Pinpoint the cell where the given text exists, returning its (x, y) midpoint coordinate. 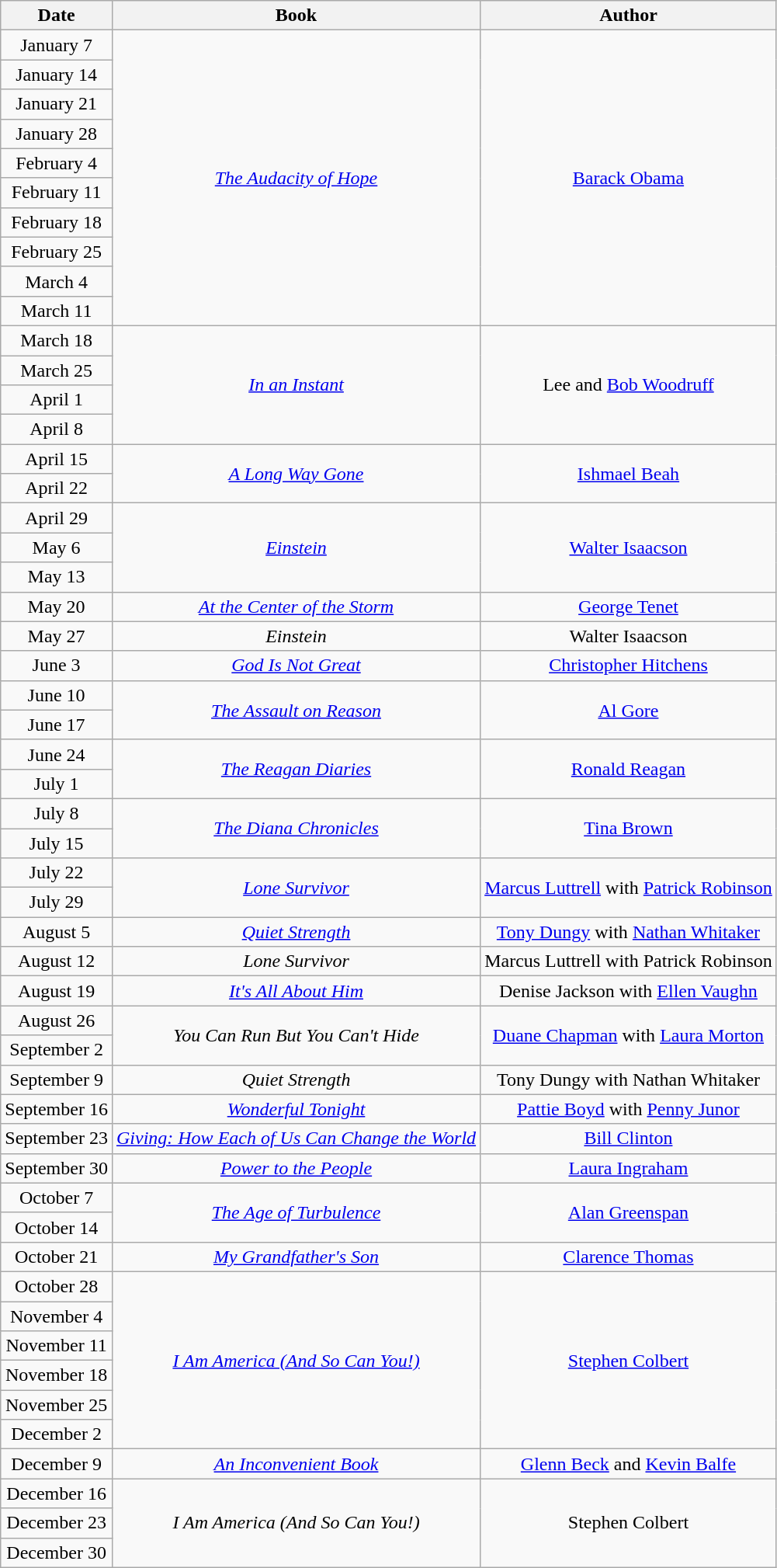
My Grandfather's Son (296, 1257)
The Assault on Reason (296, 710)
June 3 (57, 666)
April 1 (57, 400)
January 28 (57, 134)
July 8 (57, 813)
July 1 (57, 784)
October 7 (57, 1198)
Ronald Reagan (629, 769)
February 4 (57, 163)
July 22 (57, 873)
August 26 (57, 1020)
Christopher Hitchens (629, 666)
July 15 (57, 843)
At the Center of the Storm (296, 607)
Lee and Bob Woodruff (629, 384)
September 9 (57, 1080)
March 4 (57, 281)
August 19 (57, 991)
November 11 (57, 1346)
Denise Jackson with Ellen Vaughn (629, 991)
January 14 (57, 75)
May 20 (57, 607)
Clarence Thomas (629, 1257)
December 9 (57, 1464)
Book (296, 16)
The Diana Chronicles (296, 828)
October 28 (57, 1286)
It's All About Him (296, 991)
February 18 (57, 222)
August 12 (57, 961)
May 13 (57, 577)
The Age of Turbulence (296, 1212)
March 11 (57, 311)
You Can Run But You Can't Hide (296, 1035)
George Tenet (629, 607)
September 30 (57, 1168)
April 22 (57, 488)
August 5 (57, 932)
Tina Brown (629, 828)
February 11 (57, 193)
April 8 (57, 429)
God Is Not Great (296, 666)
Duane Chapman with Laura Morton (629, 1035)
Pattie Boyd with Penny Junor (629, 1109)
Barack Obama (629, 179)
The Reagan Diaries (296, 769)
March 18 (57, 340)
May 6 (57, 548)
November 18 (57, 1375)
Date (57, 16)
Power to the People (296, 1168)
Giving: How Each of Us Can Change the World (296, 1139)
September 23 (57, 1139)
July 29 (57, 902)
Glenn Beck and Kevin Balfe (629, 1464)
Laura Ingraham (629, 1168)
September 2 (57, 1050)
April 15 (57, 459)
December 30 (57, 1552)
November 25 (57, 1405)
November 4 (57, 1316)
January 21 (57, 104)
Bill Clinton (629, 1139)
Author (629, 16)
Al Gore (629, 710)
June 17 (57, 725)
An Inconvenient Book (296, 1464)
Wonderful Tonight (296, 1109)
December 23 (57, 1523)
March 25 (57, 370)
October 14 (57, 1227)
Ishmael Beah (629, 474)
The Audacity of Hope (296, 179)
A Long Way Gone (296, 474)
January 7 (57, 45)
February 25 (57, 252)
December 2 (57, 1434)
June 24 (57, 754)
In an Instant (296, 384)
September 16 (57, 1109)
December 16 (57, 1493)
October 21 (57, 1257)
June 10 (57, 695)
Alan Greenspan (629, 1212)
May 27 (57, 636)
April 29 (57, 518)
